Return the (x, y) coordinate for the center point of the cell that contains the specified text.  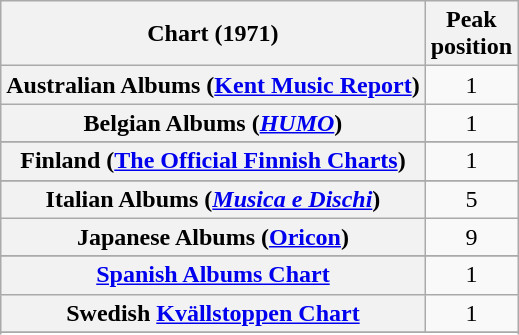
Finland (The Official Finnish Charts) (213, 161)
Australian Albums (Kent Music Report) (213, 85)
Chart (1971) (213, 34)
9 (471, 237)
Peakposition (471, 34)
5 (471, 199)
Italian Albums (Musica e Dischi) (213, 199)
Japanese Albums (Oricon) (213, 237)
Swedish Kvällstoppen Chart (213, 313)
Spanish Albums Chart (213, 275)
Belgian Albums (HUMO) (213, 123)
